Scan for the cell matching the given text and deliver its (x, y) coordinate at center. 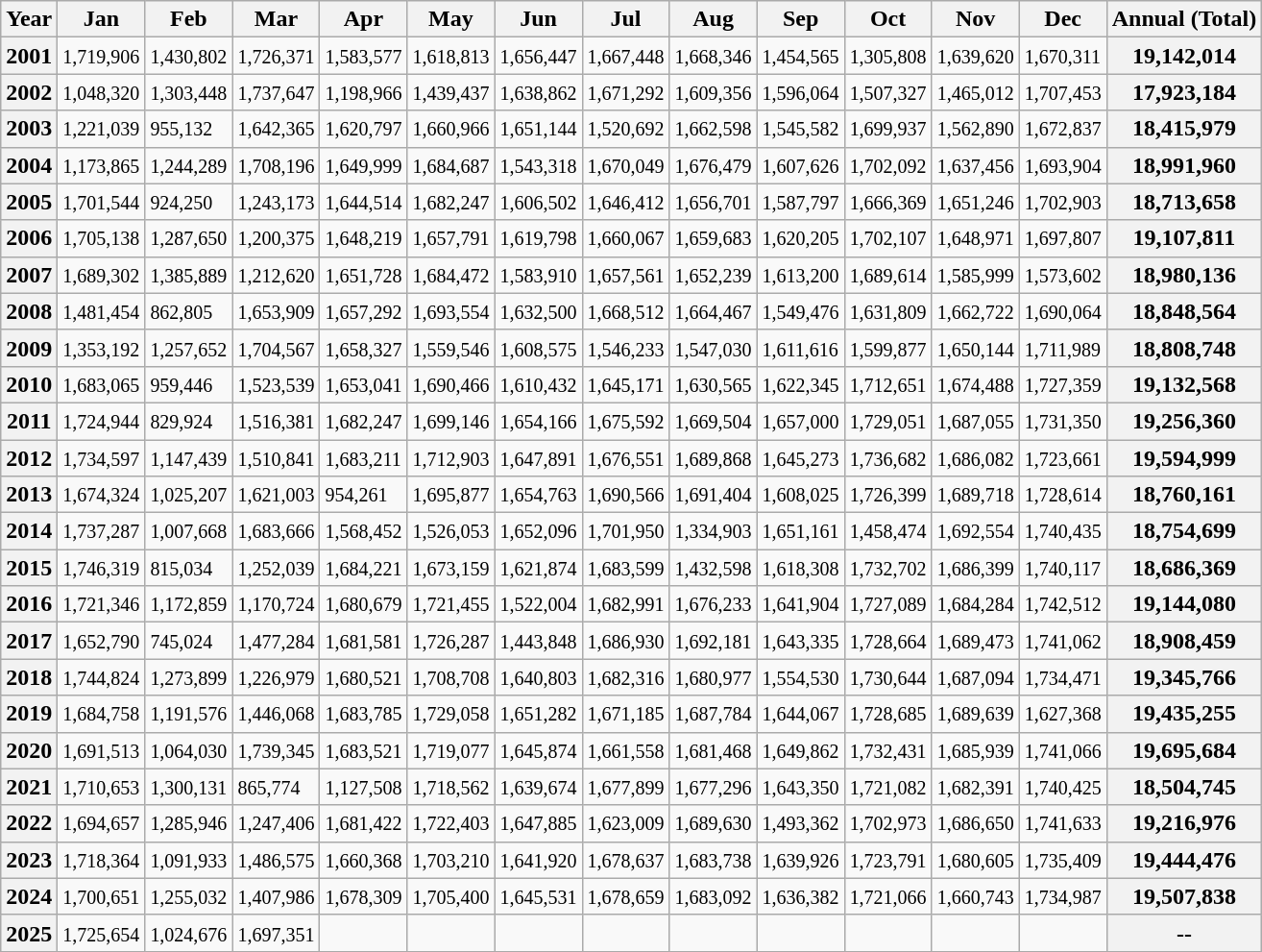
829,924 (188, 421)
1,611,616 (801, 348)
1,526,053 (451, 531)
1,465,012 (976, 92)
1,702,107 (887, 238)
1,680,521 (363, 677)
1,723,791 (887, 860)
1,672,837 (1062, 129)
1,651,144 (538, 129)
19,435,255 (1184, 714)
1,619,798 (538, 238)
1,305,808 (887, 56)
1,667,448 (626, 56)
1,725,654 (102, 933)
19,107,811 (1184, 238)
1,641,920 (538, 860)
1,656,701 (713, 202)
2016 (29, 604)
1,726,287 (451, 641)
1,690,064 (1062, 311)
1,652,096 (538, 531)
1,630,565 (713, 384)
1,662,722 (976, 311)
1,676,479 (713, 165)
2015 (29, 568)
1,620,797 (363, 129)
2021 (29, 787)
1,728,685 (887, 714)
1,647,891 (538, 458)
1,678,659 (626, 896)
1,703,210 (451, 860)
1,686,399 (976, 568)
1,729,051 (887, 421)
1,690,566 (626, 495)
1,627,368 (1062, 714)
2014 (29, 531)
19,507,838 (1184, 896)
2019 (29, 714)
1,741,066 (1062, 750)
1,661,558 (626, 750)
1,596,064 (801, 92)
1,701,544 (102, 202)
1,741,062 (1062, 641)
1,683,211 (363, 458)
1,723,661 (1062, 458)
1,477,284 (277, 641)
1,697,807 (1062, 238)
1,522,004 (538, 604)
19,594,999 (1184, 458)
1,718,364 (102, 860)
1,660,067 (626, 238)
1,659,683 (713, 238)
1,729,058 (451, 714)
1,443,848 (538, 641)
1,621,874 (538, 568)
1,639,926 (801, 860)
1,198,966 (363, 92)
1,684,758 (102, 714)
1,641,904 (801, 604)
1,549,476 (801, 311)
1,666,369 (887, 202)
1,255,032 (188, 896)
Year (29, 19)
1,657,791 (451, 238)
1,599,877 (887, 348)
1,689,630 (713, 823)
1,704,567 (277, 348)
1,520,692 (626, 129)
1,454,565 (801, 56)
2008 (29, 311)
955,132 (188, 129)
1,621,003 (277, 495)
2007 (29, 275)
1,728,614 (1062, 495)
1,682,991 (626, 604)
2024 (29, 896)
1,683,065 (102, 384)
1,606,502 (538, 202)
1,481,454 (102, 311)
Jun (538, 19)
1,653,041 (363, 384)
Feb (188, 19)
18,908,459 (1184, 641)
19,695,684 (1184, 750)
1,721,346 (102, 604)
1,719,077 (451, 750)
1,740,435 (1062, 531)
1,646,412 (626, 202)
1,721,082 (887, 787)
2009 (29, 348)
1,681,468 (713, 750)
17,923,184 (1184, 92)
1,636,382 (801, 896)
2022 (29, 823)
1,687,094 (976, 677)
1,683,599 (626, 568)
2010 (29, 384)
1,693,554 (451, 311)
18,415,979 (1184, 129)
1,686,930 (626, 641)
1,583,577 (363, 56)
1,693,904 (1062, 165)
1,632,500 (538, 311)
Jul (626, 19)
1,735,409 (1062, 860)
1,647,885 (538, 823)
1,684,472 (451, 275)
1,623,009 (626, 823)
2004 (29, 165)
1,684,687 (451, 165)
2020 (29, 750)
1,651,728 (363, 275)
1,687,784 (713, 714)
1,620,205 (801, 238)
1,727,359 (1062, 384)
1,458,474 (887, 531)
1,573,602 (1062, 275)
1,639,674 (538, 787)
954,261 (363, 495)
1,127,508 (363, 787)
1,705,400 (451, 896)
1,608,025 (801, 495)
1,649,862 (801, 750)
1,683,092 (713, 896)
1,643,350 (801, 787)
1,644,514 (363, 202)
1,631,809 (887, 311)
1,252,039 (277, 568)
1,510,841 (277, 458)
1,708,196 (277, 165)
2011 (29, 421)
May (451, 19)
1,718,562 (451, 787)
1,637,456 (976, 165)
18,760,161 (1184, 495)
1,681,422 (363, 823)
1,651,282 (538, 714)
1,705,138 (102, 238)
1,064,030 (188, 750)
1,691,404 (713, 495)
19,256,360 (1184, 421)
1,734,597 (102, 458)
1,702,973 (887, 823)
1,493,362 (801, 823)
1,507,327 (887, 92)
1,683,666 (277, 531)
1,048,320 (102, 92)
1,644,067 (801, 714)
2002 (29, 92)
18,754,699 (1184, 531)
1,689,473 (976, 641)
2013 (29, 495)
1,721,455 (451, 604)
18,713,658 (1184, 202)
1,024,676 (188, 933)
1,680,605 (976, 860)
Apr (363, 19)
1,687,055 (976, 421)
1,300,131 (188, 787)
1,638,862 (538, 92)
1,711,989 (1062, 348)
1,664,467 (713, 311)
1,648,219 (363, 238)
1,683,785 (363, 714)
1,257,652 (188, 348)
Mar (277, 19)
1,677,296 (713, 787)
1,622,345 (801, 384)
1,676,551 (626, 458)
1,689,868 (713, 458)
1,147,439 (188, 458)
1,546,233 (626, 348)
1,736,682 (887, 458)
1,680,679 (363, 604)
1,653,909 (277, 311)
1,657,000 (801, 421)
Aug (713, 19)
1,689,302 (102, 275)
19,144,080 (1184, 604)
1,608,575 (538, 348)
1,439,437 (451, 92)
1,642,365 (277, 129)
1,691,513 (102, 750)
1,721,066 (887, 896)
1,741,633 (1062, 823)
1,613,200 (801, 275)
1,686,650 (976, 823)
1,273,899 (188, 677)
1,746,319 (102, 568)
19,444,476 (1184, 860)
1,727,089 (887, 604)
1,091,933 (188, 860)
1,724,944 (102, 421)
1,583,910 (538, 275)
1,651,161 (801, 531)
1,701,950 (626, 531)
1,652,239 (713, 275)
2001 (29, 56)
1,025,207 (188, 495)
1,226,979 (277, 677)
1,660,743 (976, 896)
1,689,614 (887, 275)
1,699,937 (887, 129)
1,173,865 (102, 165)
19,345,766 (1184, 677)
1,737,287 (102, 531)
2017 (29, 641)
1,607,626 (801, 165)
1,660,966 (451, 129)
1,645,171 (626, 384)
1,516,381 (277, 421)
18,991,960 (1184, 165)
Annual (Total) (1184, 19)
815,034 (188, 568)
1,699,146 (451, 421)
1,650,144 (976, 348)
1,674,488 (976, 384)
1,710,653 (102, 787)
1,686,082 (976, 458)
1,683,521 (363, 750)
1,200,375 (277, 238)
1,212,620 (277, 275)
1,680,977 (713, 677)
1,712,903 (451, 458)
1,645,531 (538, 896)
1,671,292 (626, 92)
Sep (801, 19)
1,587,797 (801, 202)
1,684,221 (363, 568)
Oct (887, 19)
2012 (29, 458)
1,742,512 (1062, 604)
1,243,173 (277, 202)
18,848,564 (1184, 311)
1,668,512 (626, 311)
1,702,903 (1062, 202)
1,730,644 (887, 677)
1,692,181 (713, 641)
1,430,802 (188, 56)
1,685,939 (976, 750)
1,675,592 (626, 421)
1,731,350 (1062, 421)
1,172,859 (188, 604)
1,689,639 (976, 714)
1,726,371 (277, 56)
1,287,650 (188, 238)
1,654,763 (538, 495)
1,683,738 (713, 860)
1,432,598 (713, 568)
1,303,448 (188, 92)
1,545,582 (801, 129)
1,654,166 (538, 421)
2005 (29, 202)
18,808,748 (1184, 348)
1,678,309 (363, 896)
1,007,668 (188, 531)
1,732,702 (887, 568)
2023 (29, 860)
1,695,877 (451, 495)
1,708,708 (451, 677)
1,734,471 (1062, 677)
1,670,311 (1062, 56)
18,980,136 (1184, 275)
1,677,899 (626, 787)
-- (1184, 933)
1,221,039 (102, 129)
1,689,718 (976, 495)
924,250 (188, 202)
1,648,971 (976, 238)
1,697,351 (277, 933)
1,547,030 (713, 348)
1,722,403 (451, 823)
1,585,999 (976, 275)
1,684,284 (976, 604)
1,640,803 (538, 677)
1,662,598 (713, 129)
18,504,745 (1184, 787)
2025 (29, 933)
1,707,453 (1062, 92)
1,353,192 (102, 348)
2006 (29, 238)
1,559,546 (451, 348)
1,744,824 (102, 677)
1,562,890 (976, 129)
1,671,185 (626, 714)
1,247,406 (277, 823)
Nov (976, 19)
2003 (29, 129)
1,652,790 (102, 641)
1,651,246 (976, 202)
1,658,327 (363, 348)
959,446 (188, 384)
1,610,432 (538, 384)
1,660,368 (363, 860)
18,686,369 (1184, 568)
1,639,620 (976, 56)
1,682,391 (976, 787)
1,726,399 (887, 495)
1,712,651 (887, 384)
1,669,504 (713, 421)
1,740,425 (1062, 787)
1,385,889 (188, 275)
1,645,273 (801, 458)
1,694,657 (102, 823)
865,774 (277, 787)
1,681,581 (363, 641)
1,719,906 (102, 56)
1,191,576 (188, 714)
1,740,117 (1062, 568)
1,690,466 (451, 384)
1,618,308 (801, 568)
1,657,292 (363, 311)
1,170,724 (277, 604)
1,728,664 (887, 641)
1,446,068 (277, 714)
1,673,159 (451, 568)
1,682,316 (626, 677)
1,692,554 (976, 531)
862,805 (188, 311)
1,285,946 (188, 823)
1,674,324 (102, 495)
1,737,647 (277, 92)
1,645,874 (538, 750)
19,142,014 (1184, 56)
1,543,318 (538, 165)
1,649,999 (363, 165)
19,216,976 (1184, 823)
1,656,447 (538, 56)
745,024 (188, 641)
1,702,092 (887, 165)
1,568,452 (363, 531)
1,734,987 (1062, 896)
1,700,651 (102, 896)
1,643,335 (801, 641)
1,668,346 (713, 56)
1,486,575 (277, 860)
Dec (1062, 19)
1,523,539 (277, 384)
2018 (29, 677)
1,670,049 (626, 165)
1,609,356 (713, 92)
1,678,637 (626, 860)
1,244,289 (188, 165)
1,676,233 (713, 604)
Jan (102, 19)
19,132,568 (1184, 384)
1,554,530 (801, 677)
1,732,431 (887, 750)
1,407,986 (277, 896)
1,739,345 (277, 750)
1,657,561 (626, 275)
1,334,903 (713, 531)
1,618,813 (451, 56)
